Provide the (x, y) coordinate of the cell's center where the given text is located.  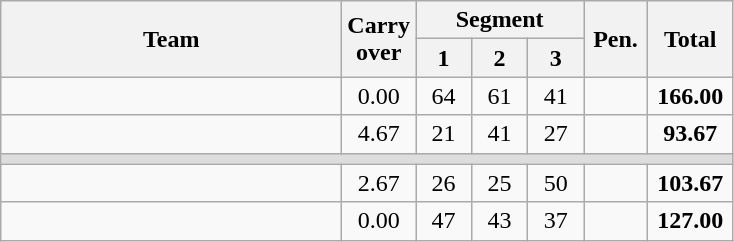
2 (500, 58)
1 (444, 58)
47 (444, 221)
Carry over (379, 39)
4.67 (379, 134)
166.00 (690, 96)
2.67 (379, 183)
25 (500, 183)
64 (444, 96)
26 (444, 183)
21 (444, 134)
Pen. (616, 39)
Total (690, 39)
37 (556, 221)
61 (500, 96)
3 (556, 58)
93.67 (690, 134)
103.67 (690, 183)
Segment (500, 20)
127.00 (690, 221)
50 (556, 183)
27 (556, 134)
43 (500, 221)
Team (172, 39)
